Determine the [X, Y] coordinate at the center of the cell enclosing the given text.  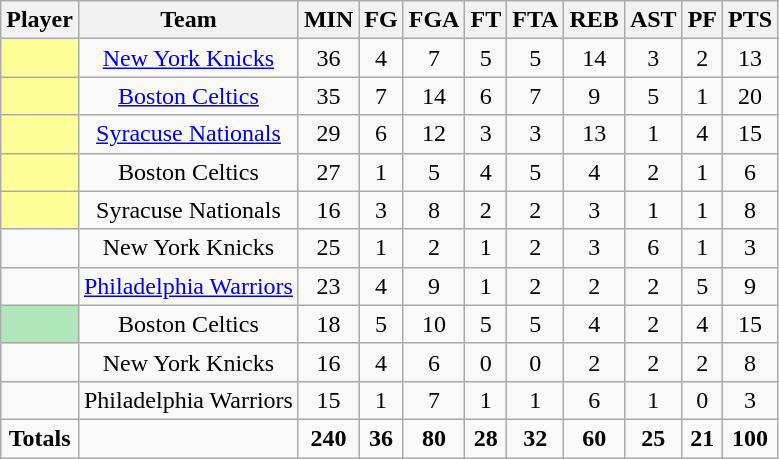
29 [328, 134]
REB [594, 20]
AST [653, 20]
18 [328, 324]
27 [328, 172]
60 [594, 438]
20 [750, 96]
28 [486, 438]
35 [328, 96]
Player [40, 20]
PF [702, 20]
21 [702, 438]
80 [434, 438]
Team [188, 20]
Totals [40, 438]
FT [486, 20]
PTS [750, 20]
FGA [434, 20]
32 [536, 438]
12 [434, 134]
240 [328, 438]
100 [750, 438]
MIN [328, 20]
23 [328, 286]
FG [381, 20]
FTA [536, 20]
10 [434, 324]
